Pinpoint the cell where the given text exists, returning its [X, Y] midpoint coordinate. 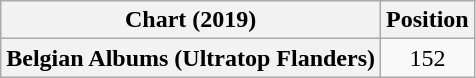
Chart (2019) [191, 20]
Belgian Albums (Ultratop Flanders) [191, 58]
152 [428, 58]
Position [428, 20]
